Locate the cell with the specified text and output its (X, Y) center coordinate. 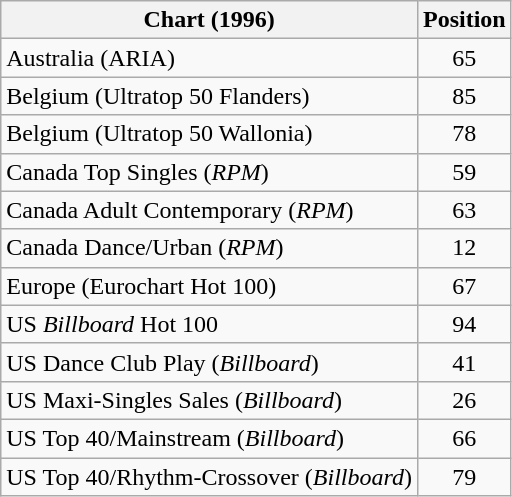
Position (464, 20)
26 (464, 400)
67 (464, 286)
12 (464, 248)
Australia (ARIA) (210, 58)
Canada Dance/Urban (RPM) (210, 248)
Canada Top Singles (RPM) (210, 172)
Belgium (Ultratop 50 Wallonia) (210, 134)
85 (464, 96)
US Billboard Hot 100 (210, 324)
Canada Adult Contemporary (RPM) (210, 210)
US Dance Club Play (Billboard) (210, 362)
79 (464, 477)
41 (464, 362)
Chart (1996) (210, 20)
Europe (Eurochart Hot 100) (210, 286)
94 (464, 324)
US Top 40/Rhythm-Crossover (Billboard) (210, 477)
Belgium (Ultratop 50 Flanders) (210, 96)
66 (464, 438)
US Top 40/Mainstream (Billboard) (210, 438)
US Maxi-Singles Sales (Billboard) (210, 400)
65 (464, 58)
63 (464, 210)
78 (464, 134)
59 (464, 172)
